Search for the cell housing the specified text and yield its [X, Y] center coordinate. 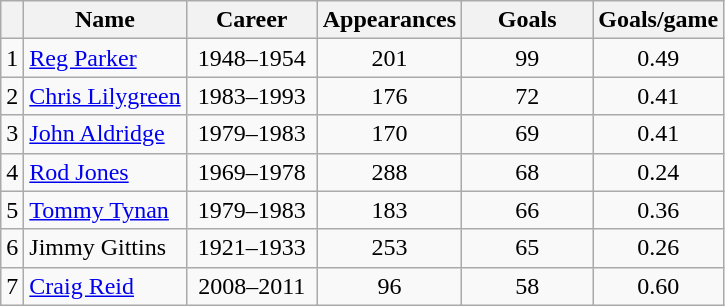
288 [389, 172]
65 [528, 248]
Goals [528, 20]
Appearances [389, 20]
Goals/game [658, 20]
170 [389, 134]
1969–1978 [252, 172]
Craig Reid [105, 286]
Jimmy Gittins [105, 248]
69 [528, 134]
66 [528, 210]
58 [528, 286]
2 [12, 96]
6 [12, 248]
3 [12, 134]
Tommy Tynan [105, 210]
2008–2011 [252, 286]
5 [12, 210]
183 [389, 210]
0.49 [658, 58]
1 [12, 58]
99 [528, 58]
Name [105, 20]
72 [528, 96]
1948–1954 [252, 58]
John Aldridge [105, 134]
1921–1933 [252, 248]
0.26 [658, 248]
0.60 [658, 286]
Career [252, 20]
Rod Jones [105, 172]
253 [389, 248]
0.24 [658, 172]
4 [12, 172]
1983–1993 [252, 96]
201 [389, 58]
Reg Parker [105, 58]
Chris Lilygreen [105, 96]
68 [528, 172]
0.36 [658, 210]
7 [12, 286]
96 [389, 286]
176 [389, 96]
